Scan for the cell matching the given text and deliver its (x, y) coordinate at center. 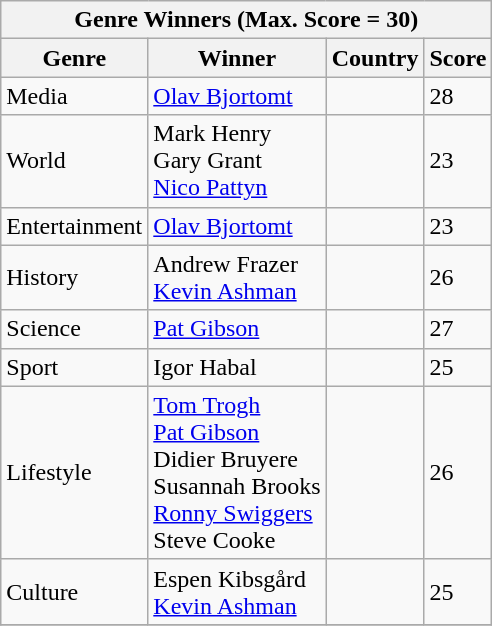
Lifestyle (74, 472)
Pat Gibson (237, 329)
Culture (74, 592)
Espen KibsgårdKevin Ashman (237, 592)
Genre (74, 58)
History (74, 278)
Genre Winners (Max. Score = 30) (246, 20)
Science (74, 329)
Score (458, 58)
Media (74, 96)
Entertainment (74, 226)
Winner (237, 58)
27 (458, 329)
Sport (74, 367)
Mark HenryGary GrantNico Pattyn (237, 161)
Igor Habal (237, 367)
Country (375, 58)
Andrew FrazerKevin Ashman (237, 278)
Tom TroghPat GibsonDidier BruyereSusannah BrooksRonny SwiggersSteve Cooke (237, 472)
28 (458, 96)
World (74, 161)
